Detect which cell encompasses the target text, then output its (X, Y) center coordinate. 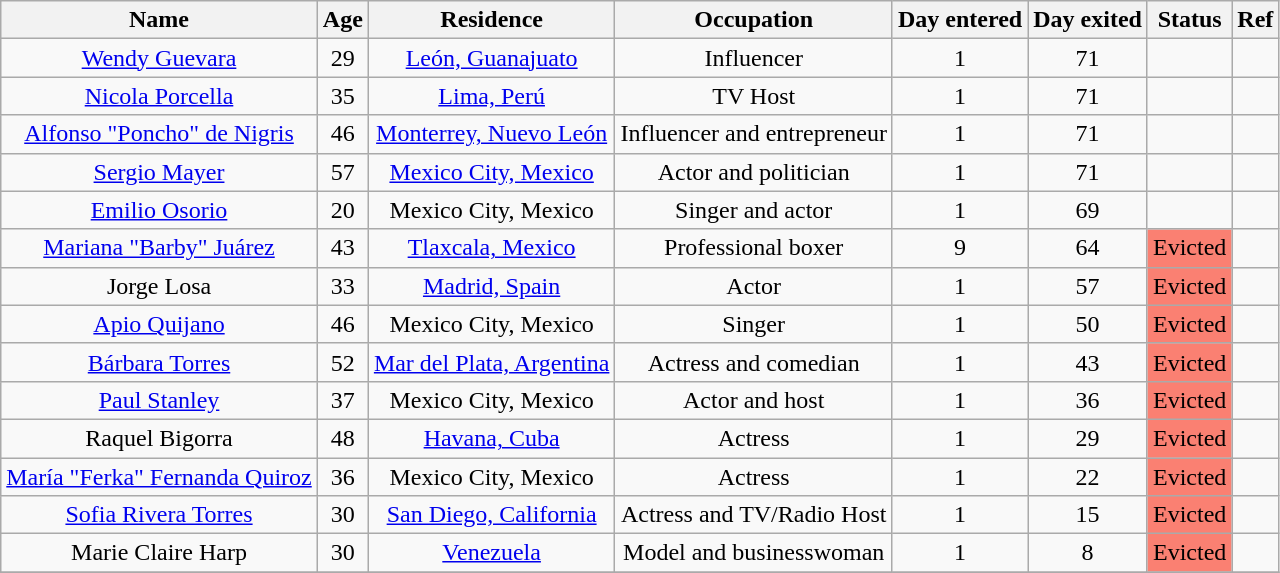
35 (342, 96)
Name (160, 20)
Lima, Perú (492, 96)
Model and businesswoman (754, 553)
Professional boxer (754, 248)
Singer (754, 324)
Ref (1256, 20)
Alfonso "Poncho" de Nigris (160, 134)
22 (1088, 477)
Wendy Guevara (160, 58)
Raquel Bigorra (160, 438)
Singer and actor (754, 210)
Sergio Mayer (160, 172)
Actress and TV/Radio Host (754, 515)
37 (342, 400)
Nicola Porcella (160, 96)
Venezuela (492, 553)
Mar del Plata, Argentina (492, 362)
Madrid, Spain (492, 286)
Day entered (960, 20)
TV Host (754, 96)
León, Guanajuato (492, 58)
San Diego, California (492, 515)
Tlaxcala, Mexico (492, 248)
Actress and comedian (754, 362)
Actor (754, 286)
María "Ferka" Fernanda Quiroz (160, 477)
15 (1088, 515)
Bárbara Torres (160, 362)
Apio Quijano (160, 324)
Age (342, 20)
Occupation (754, 20)
Mariana "Barby" Juárez (160, 248)
Status (1189, 20)
9 (960, 248)
20 (342, 210)
Sofia Rivera Torres (160, 515)
Paul Stanley (160, 400)
Havana, Cuba (492, 438)
Day exited (1088, 20)
50 (1088, 324)
Jorge Losa (160, 286)
Actor and politician (754, 172)
8 (1088, 553)
Monterrey, Nuevo León (492, 134)
Emilio Osorio (160, 210)
48 (342, 438)
Influencer and entrepreneur (754, 134)
Marie Claire Harp (160, 553)
64 (1088, 248)
33 (342, 286)
Actor and host (754, 400)
Residence (492, 20)
69 (1088, 210)
52 (342, 362)
Influencer (754, 58)
